Return [x, y] of the center of cell containing provided text 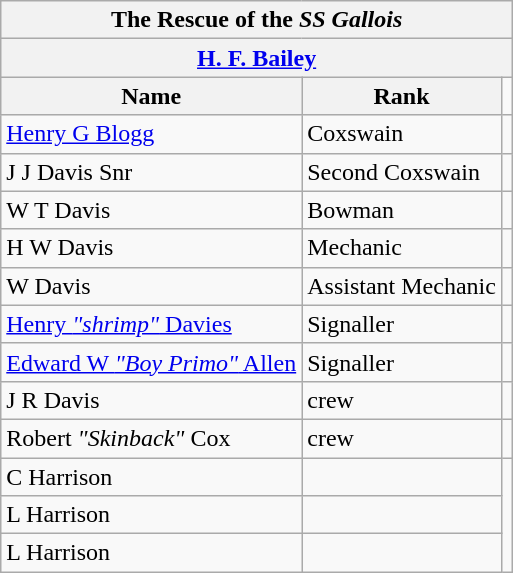
Name [152, 96]
H. F. Bailey [257, 58]
W T Davis [152, 210]
Robert "Skinback" Cox [152, 438]
J J Davis Snr [152, 172]
Bowman [402, 210]
Mechanic [402, 248]
H W Davis [152, 248]
The Rescue of the SS Gallois [257, 20]
C Harrison [152, 477]
Second Coxswain [402, 172]
Henry "shrimp" Davies [152, 324]
Henry G Blogg [152, 134]
Assistant Mechanic [402, 286]
J R Davis [152, 400]
Rank [402, 96]
Coxswain [402, 134]
Edward W "Boy Primo" Allen [152, 362]
W Davis [152, 286]
